Return [X, Y] of the center of cell containing provided text 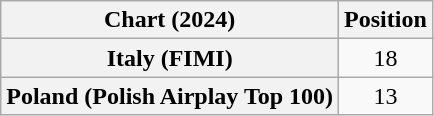
Italy (FIMI) [170, 58]
Position [386, 20]
Chart (2024) [170, 20]
13 [386, 96]
Poland (Polish Airplay Top 100) [170, 96]
18 [386, 58]
